Locate the cell with the specified text and output its (X, Y) center coordinate. 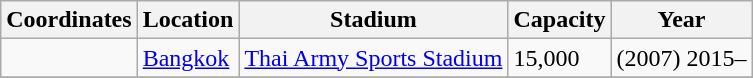
Year (682, 20)
Location (188, 20)
Stadium (374, 20)
Bangkok (188, 58)
(2007) 2015– (682, 58)
Coordinates (69, 20)
15,000 (560, 58)
Capacity (560, 20)
Thai Army Sports Stadium (374, 58)
